Determine the [X, Y] coordinate at the center of the cell enclosing the given text.  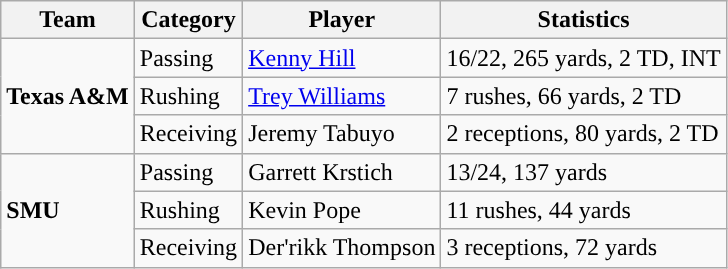
3 receptions, 72 yards [584, 248]
13/24, 137 yards [584, 172]
Garrett Krstich [342, 172]
SMU [68, 210]
11 rushes, 44 yards [584, 210]
Team [68, 20]
Trey Williams [342, 96]
Category [188, 20]
7 rushes, 66 yards, 2 TD [584, 96]
Statistics [584, 20]
Player [342, 20]
Kenny Hill [342, 58]
16/22, 265 yards, 2 TD, INT [584, 58]
Der'rikk Thompson [342, 248]
Jeremy Tabuyo [342, 134]
Kevin Pope [342, 210]
Texas A&M [68, 96]
2 receptions, 80 yards, 2 TD [584, 134]
